Capture the cell that displays the provided text and extract its (x, y) central coordinate. 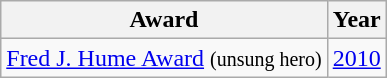
2010 (356, 58)
Award (164, 20)
Year (356, 20)
Fred J. Hume Award (unsung hero) (164, 58)
